Locate the cell with the specified text and output its [x, y] center coordinate. 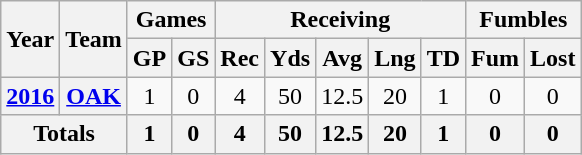
Lost [553, 58]
OAK [94, 96]
GS [194, 58]
Rec [240, 58]
Team [94, 39]
Yds [290, 58]
Avg [342, 58]
Totals [64, 134]
Games [170, 20]
GP [149, 58]
Fumbles [524, 20]
Year [30, 39]
Receiving [340, 20]
2016 [30, 96]
TD [443, 58]
Lng [395, 58]
Fum [496, 58]
